Detect which cell encompasses the target text, then output its [X, Y] center coordinate. 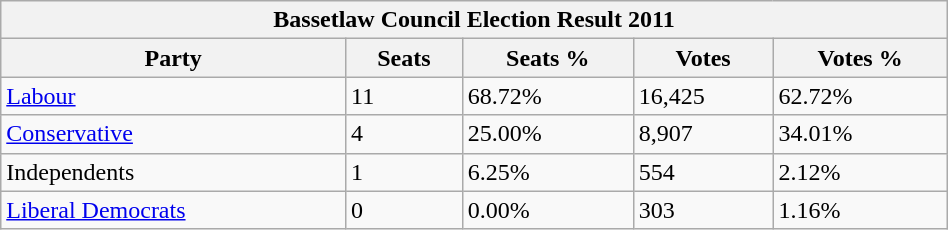
Seats % [548, 58]
1.16% [860, 210]
34.01% [860, 134]
Party [174, 58]
68.72% [548, 96]
0 [404, 210]
554 [703, 172]
Votes [703, 58]
8,907 [703, 134]
0.00% [548, 210]
62.72% [860, 96]
11 [404, 96]
2.12% [860, 172]
6.25% [548, 172]
Labour [174, 96]
Seats [404, 58]
Liberal Democrats [174, 210]
25.00% [548, 134]
Votes % [860, 58]
4 [404, 134]
16,425 [703, 96]
Conservative [174, 134]
303 [703, 210]
Independents [174, 172]
Bassetlaw Council Election Result 2011 [474, 20]
1 [404, 172]
